Return (x, y) of the center of cell containing provided text 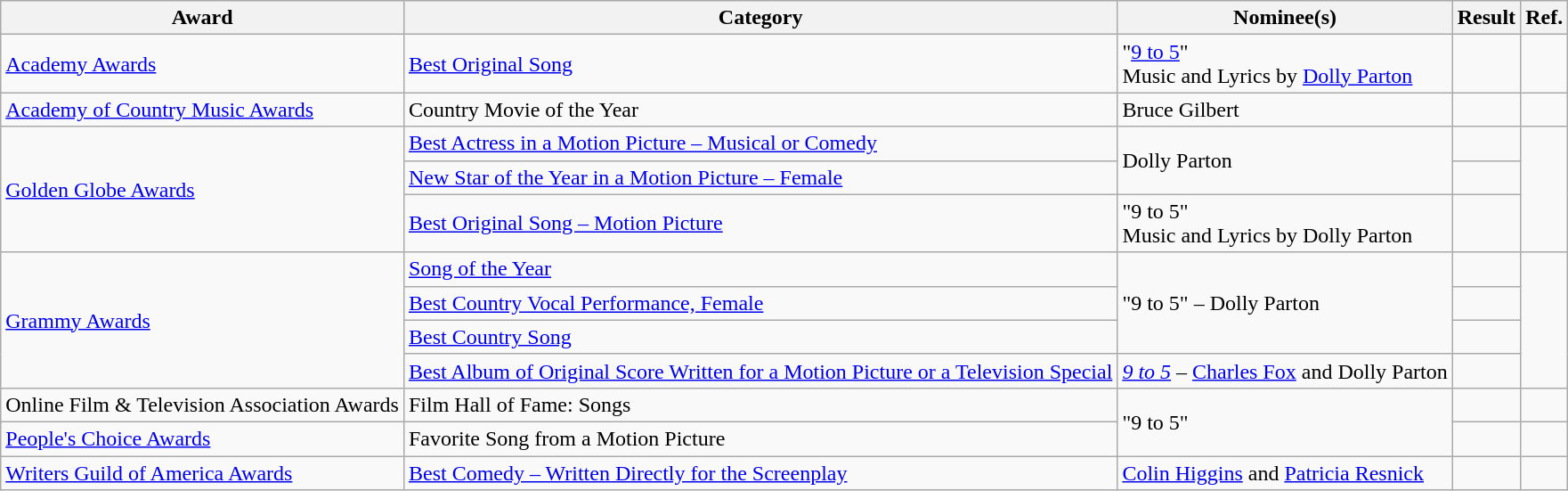
Colin Higgins and Patricia Resnick (1285, 473)
Bruce Gilbert (1285, 110)
9 to 5 – Charles Fox and Dolly Parton (1285, 371)
Best Original Song – Motion Picture (760, 223)
Ref. (1544, 18)
Category (760, 18)
Writers Guild of America Awards (203, 473)
Best Country Vocal Performance, Female (760, 303)
Best Original Song (760, 64)
Nominee(s) (1285, 18)
Favorite Song from a Motion Picture (760, 438)
Golden Globe Awards (203, 189)
Best Comedy – Written Directly for the Screenplay (760, 473)
Online Film & Television Association Awards (203, 405)
Academy Awards (203, 64)
Result (1486, 18)
People's Choice Awards (203, 438)
Best Album of Original Score Written for a Motion Picture or a Television Special (760, 371)
"9 to 5" – Dolly Parton (1285, 303)
Award (203, 18)
Dolly Parton (1285, 160)
Academy of Country Music Awards (203, 110)
Country Movie of the Year (760, 110)
Grammy Awards (203, 320)
Song of the Year (760, 269)
Best Actress in a Motion Picture – Musical or Comedy (760, 143)
New Star of the Year in a Motion Picture – Female (760, 177)
Film Hall of Fame: Songs (760, 405)
Best Country Song (760, 337)
"9 to 5" (1285, 421)
